Provide the (x, y) coordinate of the cell's center where the given text is located.  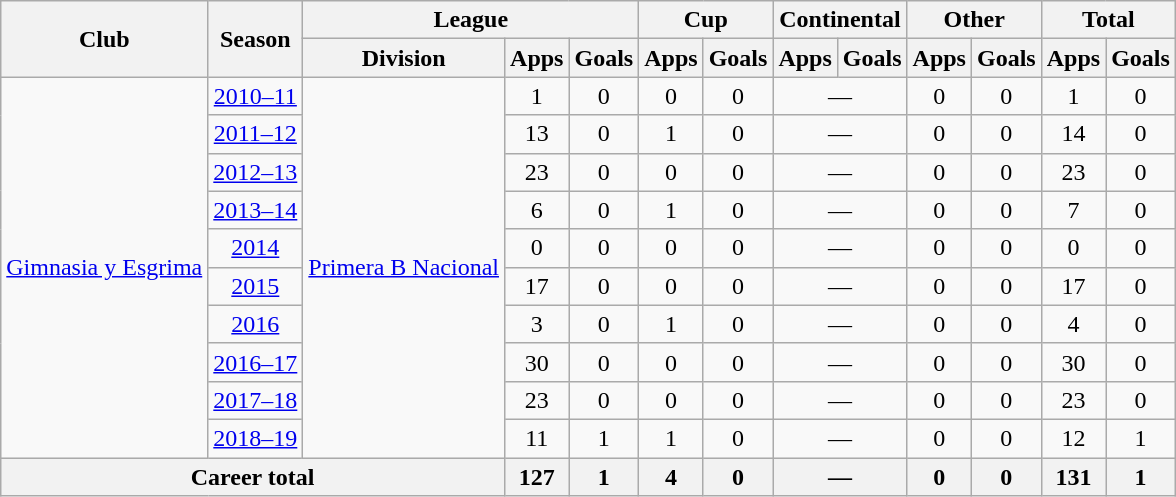
Continental (840, 20)
3 (537, 324)
2012–13 (256, 172)
Cup (706, 20)
2017–18 (256, 400)
2015 (256, 286)
2011–12 (256, 134)
Career total (253, 477)
131 (1073, 477)
6 (537, 210)
Gimnasia y Esgrima (104, 268)
2013–14 (256, 210)
14 (1073, 134)
Other (974, 20)
Season (256, 39)
2014 (256, 248)
2018–19 (256, 438)
7 (1073, 210)
12 (1073, 438)
2016–17 (256, 362)
11 (537, 438)
2010–11 (256, 96)
Primera B Nacional (404, 268)
Club (104, 39)
League (471, 20)
Division (404, 58)
2016 (256, 324)
13 (537, 134)
Total (1108, 20)
127 (537, 477)
